Output the [x, y] coordinate of the center of the cell containing the given text.  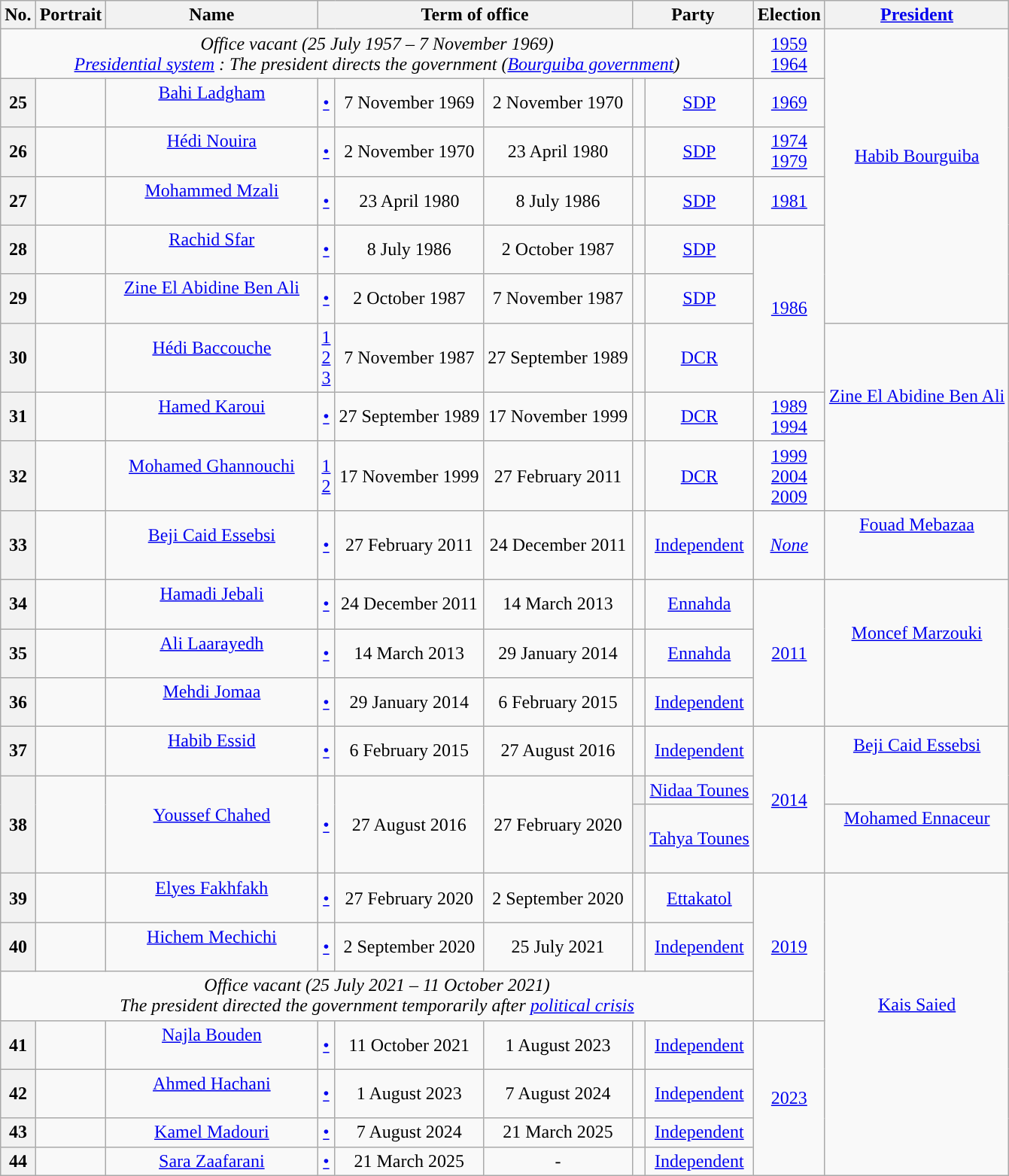
Party [692, 15]
Habib Essid [212, 751]
Elyes Fakhfakh [212, 898]
27 [18, 200]
2011 [789, 653]
7 November 1969 [409, 102]
Mohammed Mzali [212, 200]
43 [18, 1132]
Mohamed Ennaceur [916, 839]
2023 [789, 1098]
Fouad Mebazaa [916, 545]
1 2 [327, 476]
Ettakatol [699, 898]
Hamed Karoui [212, 417]
Nidaa Tounes [699, 790]
31 [18, 417]
1999 2004 2009 [789, 476]
1969 [789, 102]
Office vacant (25 July 2021 – 11 October 2021)The president directed the government temporarily after political crisis [378, 996]
Kais Saied [916, 1025]
2014 [789, 801]
1974 1979 [789, 152]
28 [18, 250]
Habib Bourguiba [916, 176]
11 October 2021 [409, 1044]
Mehdi Jomaa [212, 703]
Tahya Tounes [699, 839]
32 [18, 476]
Kamel Madouri [212, 1132]
Sara Zaafarani [212, 1161]
Moncef Marzouki [916, 653]
Name [212, 15]
Youssef Chahed [212, 825]
No. [18, 15]
- [558, 1161]
41 [18, 1044]
30 [18, 357]
26 [18, 152]
29 [18, 298]
33 [18, 545]
1981 [789, 200]
None [789, 545]
37 [18, 751]
Hichem Mechichi [212, 947]
1959 1964 [789, 54]
Ahmed Hachani [212, 1094]
34 [18, 603]
Hédi Nouira [212, 152]
1 2 3 [327, 357]
44 [18, 1161]
1986 [789, 308]
36 [18, 703]
Bahi Ladgham [212, 102]
38 [18, 825]
2019 [789, 947]
Election [789, 15]
Rachid Sfar [212, 250]
39 [18, 898]
42 [18, 1094]
Hamadi Jebali [212, 603]
Najla Bouden [212, 1044]
25 [18, 102]
Ali Laarayedh [212, 653]
Mohamed Ghannouchi [212, 476]
35 [18, 653]
40 [18, 947]
President [916, 15]
1989 1994 [789, 417]
Office vacant (25 July 1957 – 7 November 1969)Presidential system : The president directs the government (Bourguiba government) [378, 54]
25 July 2021 [558, 947]
Term of office [475, 15]
Hédi Baccouche [212, 357]
Portrait [71, 15]
